Determine the [X, Y] coordinate at the center of the cell enclosing the given text.  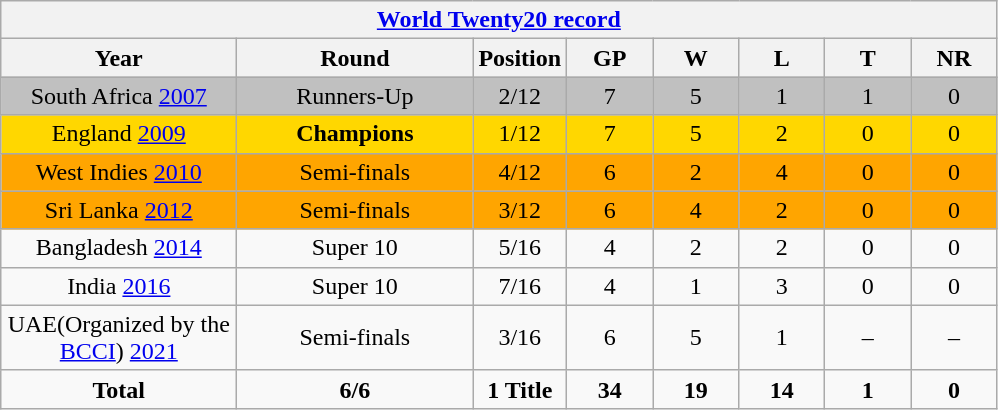
Round [355, 58]
Position [520, 58]
West Indies 2010 [119, 172]
2/12 [520, 96]
7/16 [520, 286]
L [782, 58]
W [696, 58]
19 [696, 389]
Year [119, 58]
Total [119, 389]
5/16 [520, 248]
NR [954, 58]
India 2016 [119, 286]
14 [782, 389]
GP [610, 58]
UAE(Organized by the BCCI) 2021 [119, 338]
6/6 [355, 389]
T [868, 58]
1 Title [520, 389]
Champions [355, 134]
1/12 [520, 134]
3 [782, 286]
34 [610, 389]
4/12 [520, 172]
Runners-Up [355, 96]
3/16 [520, 338]
Sri Lanka 2012 [119, 210]
World Twenty20 record [499, 20]
Bangladesh 2014 [119, 248]
South Africa 2007 [119, 96]
England 2009 [119, 134]
3/12 [520, 210]
